Locate the cell with the specified text and output its [x, y] center coordinate. 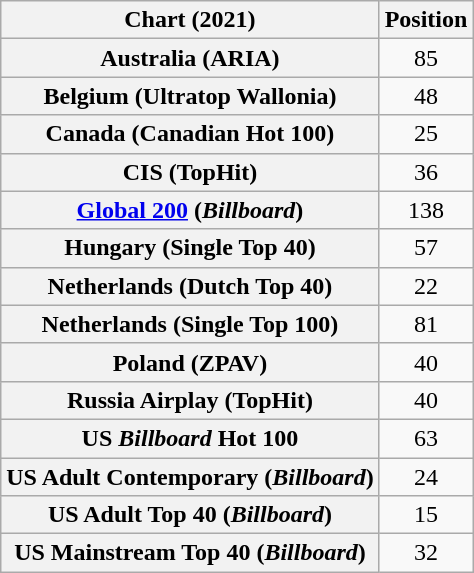
25 [426, 134]
Russia Airplay (TopHit) [190, 400]
138 [426, 210]
Australia (ARIA) [190, 58]
Poland (ZPAV) [190, 362]
Canada (Canadian Hot 100) [190, 134]
15 [426, 515]
CIS (TopHit) [190, 172]
Hungary (Single Top 40) [190, 248]
24 [426, 477]
Netherlands (Dutch Top 40) [190, 286]
US Adult Top 40 (Billboard) [190, 515]
Belgium (Ultratop Wallonia) [190, 96]
85 [426, 58]
81 [426, 324]
Netherlands (Single Top 100) [190, 324]
Global 200 (Billboard) [190, 210]
US Billboard Hot 100 [190, 438]
Chart (2021) [190, 20]
US Mainstream Top 40 (Billboard) [190, 553]
48 [426, 96]
22 [426, 286]
63 [426, 438]
36 [426, 172]
57 [426, 248]
Position [426, 20]
US Adult Contemporary (Billboard) [190, 477]
32 [426, 553]
